Provide the (X, Y) coordinate of the cell's center where the given text is located.  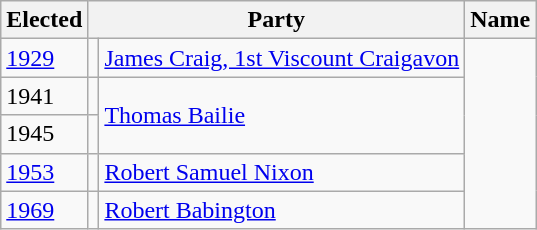
1929 (44, 58)
Name (500, 20)
Elected (44, 20)
Robert Babington (282, 210)
1953 (44, 172)
Party (276, 20)
1969 (44, 210)
Thomas Bailie (282, 115)
1941 (44, 96)
James Craig, 1st Viscount Craigavon (282, 58)
Robert Samuel Nixon (282, 172)
1945 (44, 134)
